Determine the (x, y) coordinate at the center of the cell enclosing the given text.  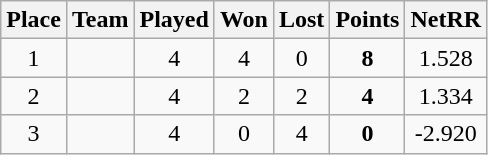
Place (34, 20)
1.334 (446, 96)
NetRR (446, 20)
1 (34, 58)
Points (368, 20)
Played (174, 20)
3 (34, 134)
-2.920 (446, 134)
1.528 (446, 58)
Lost (301, 20)
Won (244, 20)
8 (368, 58)
Team (100, 20)
